Provide the (X, Y) coordinate of the cell's center where the given text is located.  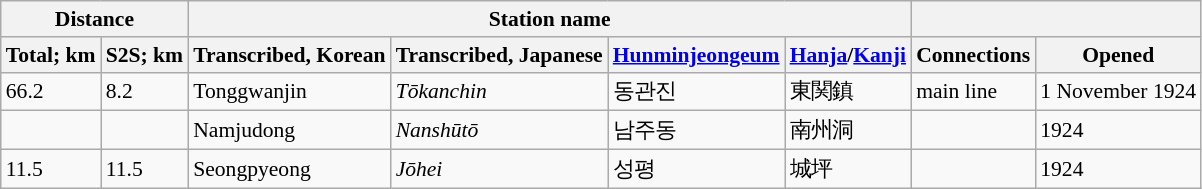
南州洞 (848, 130)
Jōhei (500, 170)
동관진 (696, 92)
8.2 (145, 92)
66.2 (51, 92)
남주동 (696, 130)
城坪 (848, 170)
Connections (973, 55)
Tōkanchin (500, 92)
Station name (550, 19)
Total; km (51, 55)
1 November 1924 (1118, 92)
東関鎮 (848, 92)
Hunminjeongeum (696, 55)
Opened (1118, 55)
Hanja/Kanji (848, 55)
Nanshūtō (500, 130)
Transcribed, Japanese (500, 55)
Seongpyeong (289, 170)
Transcribed, Korean (289, 55)
S2S; km (145, 55)
Tonggwanjin (289, 92)
성평 (696, 170)
main line (973, 92)
Distance (94, 19)
Namjudong (289, 130)
